Detect which cell encompasses the target text, then output its (x, y) center coordinate. 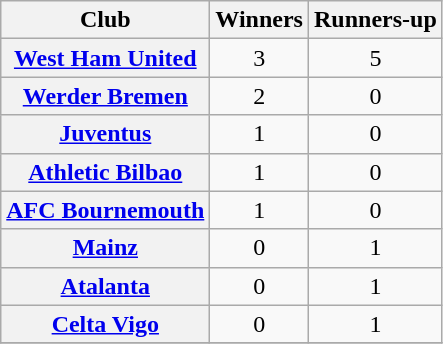
AFC Bournemouth (106, 210)
Atalanta (106, 286)
Runners-up (375, 20)
Juventus (106, 134)
West Ham United (106, 58)
2 (260, 96)
Athletic Bilbao (106, 172)
Mainz (106, 248)
Winners (260, 20)
5 (375, 58)
3 (260, 58)
Club (106, 20)
Werder Bremen (106, 96)
Celta Vigo (106, 324)
